Detect which cell encompasses the target text, then output its [x, y] center coordinate. 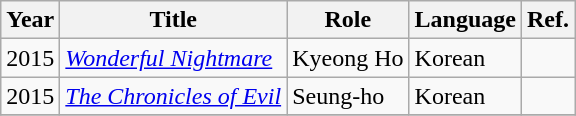
Seung-ho [348, 96]
Kyeong Ho [348, 58]
Ref. [548, 20]
Title [174, 20]
Language [465, 20]
Role [348, 20]
Year [30, 20]
Wonderful Nightmare [174, 58]
The Chronicles of Evil [174, 96]
